Return the (X, Y) coordinate for the center point of the cell that contains the specified text.  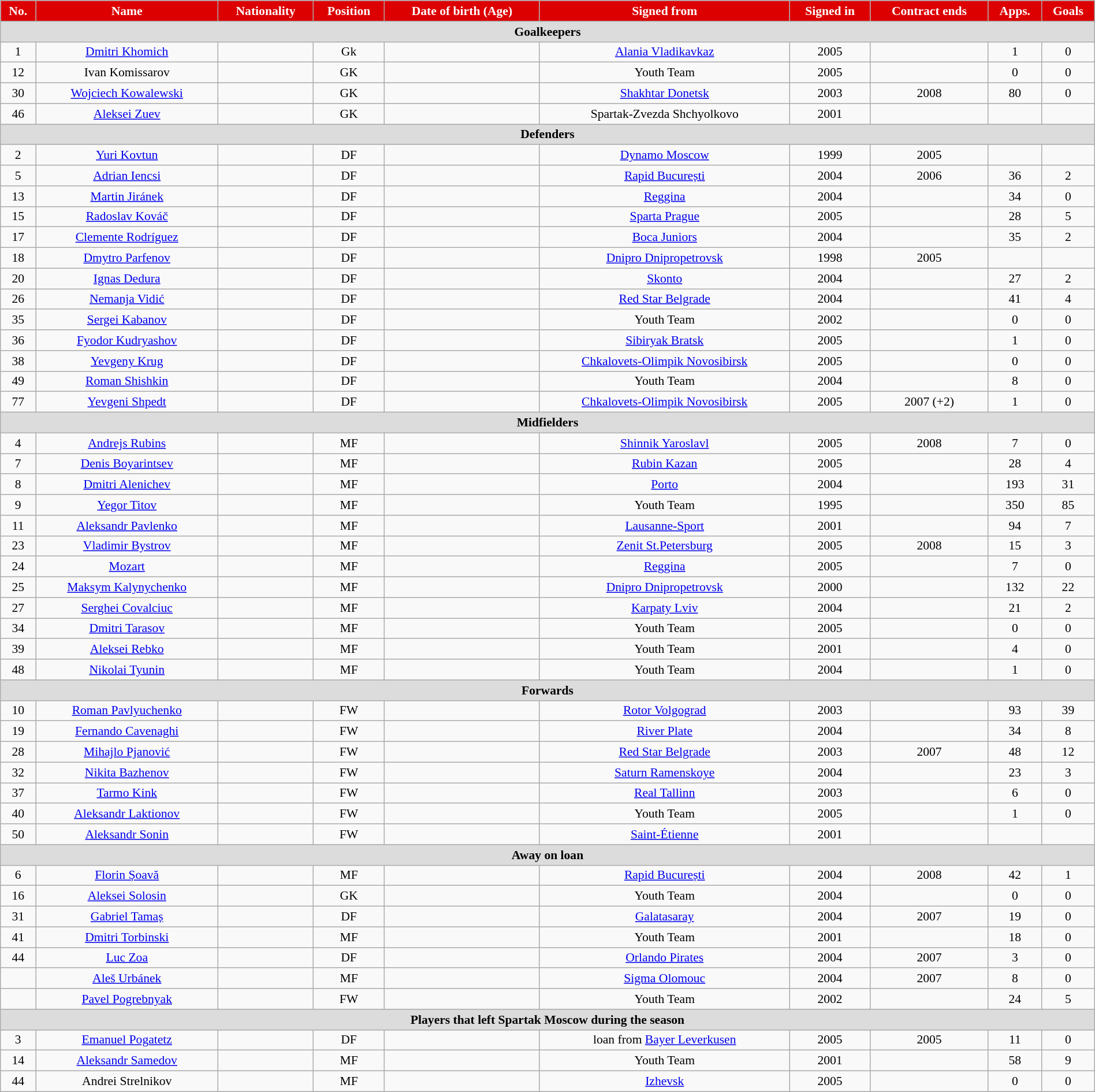
Yevgeni Shpedt (127, 402)
Signed in (830, 11)
Martin Jiránek (127, 196)
38 (18, 361)
Dmitri Tarasov (127, 629)
1995 (830, 505)
Yegor Titov (127, 505)
Away on loan (547, 855)
Saturn Ramenskoye (664, 772)
Aleš Urbánek (127, 979)
Yevgeny Krug (127, 361)
Emanuel Pogatetz (127, 1040)
Saint-Étienne (664, 834)
2000 (830, 588)
50 (18, 834)
Lausanne-Sport (664, 526)
Nemanja Vidić (127, 299)
Spartak-Zvezda Shchyolkovo (664, 114)
Aleksei Solosin (127, 896)
40 (18, 814)
Dynamo Moscow (664, 155)
94 (1015, 526)
Ignas Dedura (127, 278)
Dmitri Alenichev (127, 485)
85 (1068, 505)
Goals (1068, 11)
Luc Zoa (127, 958)
Shakhtar Donetsk (664, 94)
Dmytro Parfenov (127, 258)
Sparta Prague (664, 217)
46 (18, 114)
Aleksandr Samedov (127, 1061)
Orlando Pirates (664, 958)
Sibiryak Bratsk (664, 340)
Porto (664, 485)
Roman Pavlyuchenko (127, 711)
1998 (830, 258)
Sigma Olomouc (664, 979)
Dmitri Torbinski (127, 937)
77 (18, 402)
10 (18, 711)
Defenders (547, 135)
Sergei Kabanov (127, 320)
Aleksei Zuev (127, 114)
2006 (929, 176)
Serghei Covalciuc (127, 608)
Roman Shishkin (127, 381)
Dmitri Khomich (127, 52)
20 (18, 278)
80 (1015, 94)
Adrian Iencsi (127, 176)
Tarmo Kink (127, 793)
Players that left Spartak Moscow during the season (547, 1020)
Radoslav Kováč (127, 217)
Karpaty Lviv (664, 608)
Florin Șoavă (127, 875)
Fernando Cavenaghi (127, 731)
37 (18, 793)
26 (18, 299)
Real Tallinn (664, 793)
Izhevsk (664, 1082)
Aleksandr Pavlenko (127, 526)
Mozart (127, 567)
Alania Vladikavkaz (664, 52)
Aleksei Rebko (127, 649)
River Plate (664, 731)
Yuri Kovtun (127, 155)
14 (18, 1061)
Aleksandr Laktionov (127, 814)
Wojciech Kowalewski (127, 94)
58 (1015, 1061)
350 (1015, 505)
25 (18, 588)
2007 (+2) (929, 402)
Gabriel Tamaș (127, 917)
1999 (830, 155)
Position (349, 11)
Vladimir Bystrov (127, 546)
Andrei Strelnikov (127, 1082)
32 (18, 772)
Contract ends (929, 11)
17 (18, 237)
Nikita Bazhenov (127, 772)
Zenit St.Petersburg (664, 546)
Midfielders (547, 423)
Forwards (547, 690)
loan from Bayer Leverkusen (664, 1040)
Clemente Rodríguez (127, 237)
93 (1015, 711)
49 (18, 381)
30 (18, 94)
Rubin Kazan (664, 464)
Date of birth (Age) (462, 11)
132 (1015, 588)
Rotor Volgograd (664, 711)
Pavel Pogrebnyak (127, 999)
Gk (349, 52)
22 (1068, 588)
Aleksandr Sonin (127, 834)
Name (127, 11)
Denis Boyarintsev (127, 464)
No. (18, 11)
Nationality (266, 11)
Nikolai Tyunin (127, 670)
42 (1015, 875)
Fyodor Kudryashov (127, 340)
193 (1015, 485)
Galatasaray (664, 917)
Shinnik Yaroslavl (664, 443)
Boca Juniors (664, 237)
Andrejs Rubins (127, 443)
Ivan Komissarov (127, 73)
13 (18, 196)
Maksym Kalynychenko (127, 588)
Apps. (1015, 11)
Mihajlo Pjanović (127, 752)
21 (1015, 608)
Skonto (664, 278)
16 (18, 896)
Goalkeepers (547, 32)
Signed from (664, 11)
